Detect which cell encompasses the target text, then output its (x, y) center coordinate. 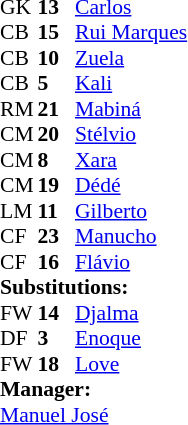
Dédé (131, 185)
18 (57, 364)
RM (19, 109)
19 (57, 185)
5 (57, 83)
23 (57, 237)
DF (19, 339)
Love (131, 364)
Enoque (131, 339)
Manager: (94, 389)
Stélvio (131, 135)
Mabiná (131, 109)
15 (57, 33)
Kali (131, 83)
Manucho (131, 237)
Gilberto (131, 211)
Rui Marques (131, 33)
16 (57, 262)
Substitutions: (94, 287)
3 (57, 339)
8 (57, 160)
11 (57, 211)
Djalma (131, 313)
14 (57, 313)
21 (57, 109)
Flávio (131, 262)
20 (57, 135)
Xara (131, 160)
Zuela (131, 58)
10 (57, 58)
LM (19, 211)
